Search for the cell housing the specified text and yield its [X, Y] center coordinate. 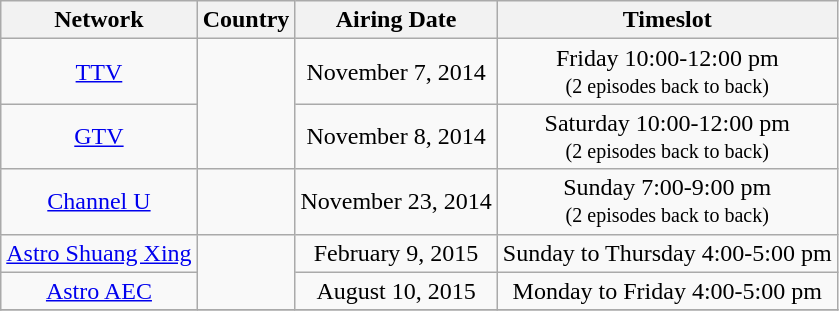
Astro Shuang Xing [99, 253]
February 9, 2015 [396, 253]
Sunday 7:00-9:00 pm(2 episodes back to back) [667, 202]
Astro AEC [99, 291]
GTV [99, 136]
Friday 10:00-12:00 pm(2 episodes back to back) [667, 72]
Network [99, 20]
November 7, 2014 [396, 72]
Country [246, 20]
Channel U [99, 202]
TTV [99, 72]
November 8, 2014 [396, 136]
Saturday 10:00-12:00 pm(2 episodes back to back) [667, 136]
Monday to Friday 4:00-5:00 pm [667, 291]
Sunday to Thursday 4:00-5:00 pm [667, 253]
Airing Date [396, 20]
August 10, 2015 [396, 291]
Timeslot [667, 20]
November 23, 2014 [396, 202]
